Return the [x, y] coordinate for the center point of the cell that contains the specified text.  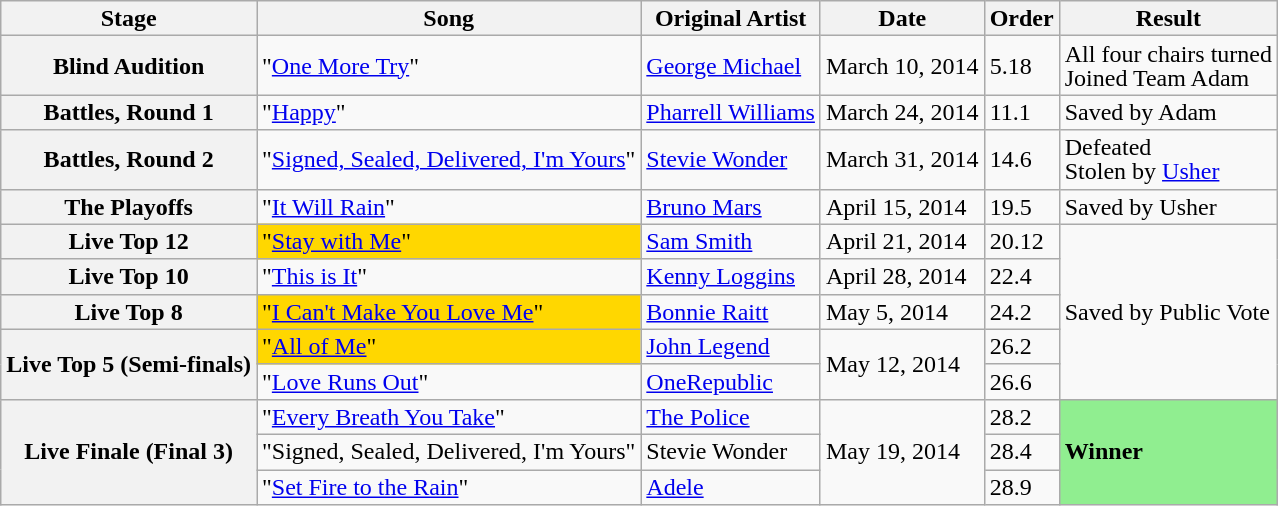
5.18 [1022, 66]
All four chairs turnedJoined Team Adam [1168, 66]
Saved by Usher [1168, 206]
28.9 [1022, 488]
"All of Me" [449, 346]
Battles, Round 2 [129, 160]
20.12 [1022, 242]
Bonnie Raitt [731, 312]
March 10, 2014 [902, 66]
Date [902, 18]
24.2 [1022, 312]
Result [1168, 18]
Saved by Adam [1168, 112]
"This is It" [449, 276]
George Michael [731, 66]
Song [449, 18]
Adele [731, 488]
May 12, 2014 [902, 364]
April 28, 2014 [902, 276]
"Set Fire to the Rain" [449, 488]
OneRepublic [731, 382]
Order [1022, 18]
Live Top 8 [129, 312]
Original Artist [731, 18]
22.4 [1022, 276]
Blind Audition [129, 66]
Live Top 5 (Semi-finals) [129, 364]
Bruno Mars [731, 206]
"It Will Rain" [449, 206]
28.2 [1022, 416]
The Police [731, 416]
Sam Smith [731, 242]
DefeatedStolen by Usher [1168, 160]
Live Top 12 [129, 242]
19.5 [1022, 206]
"Love Runs Out" [449, 382]
The Playoffs [129, 206]
Stage [129, 18]
Kenny Loggins [731, 276]
14.6 [1022, 160]
March 24, 2014 [902, 112]
Winner [1168, 452]
Saved by Public Vote [1168, 312]
May 19, 2014 [902, 452]
"One More Try" [449, 66]
"Happy" [449, 112]
28.4 [1022, 452]
"I Can't Make You Love Me" [449, 312]
26.6 [1022, 382]
"Every Breath You Take" [449, 416]
May 5, 2014 [902, 312]
Live Top 10 [129, 276]
March 31, 2014 [902, 160]
April 15, 2014 [902, 206]
April 21, 2014 [902, 242]
26.2 [1022, 346]
11.1 [1022, 112]
Battles, Round 1 [129, 112]
Live Finale (Final 3) [129, 452]
"Stay with Me" [449, 242]
John Legend [731, 346]
Pharrell Williams [731, 112]
